Detect which cell encompasses the target text, then output its (X, Y) center coordinate. 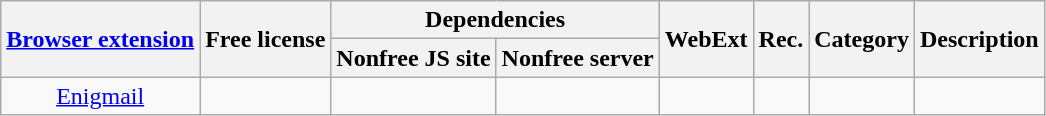
Rec. (781, 39)
Free license (266, 39)
Nonfree server (578, 58)
Description (979, 39)
WebExt (706, 39)
Nonfree JS site (414, 58)
Category (862, 39)
Enigmail (100, 96)
Dependencies (495, 20)
Browser extension (100, 39)
